Return [X, Y] of the center of cell containing provided text 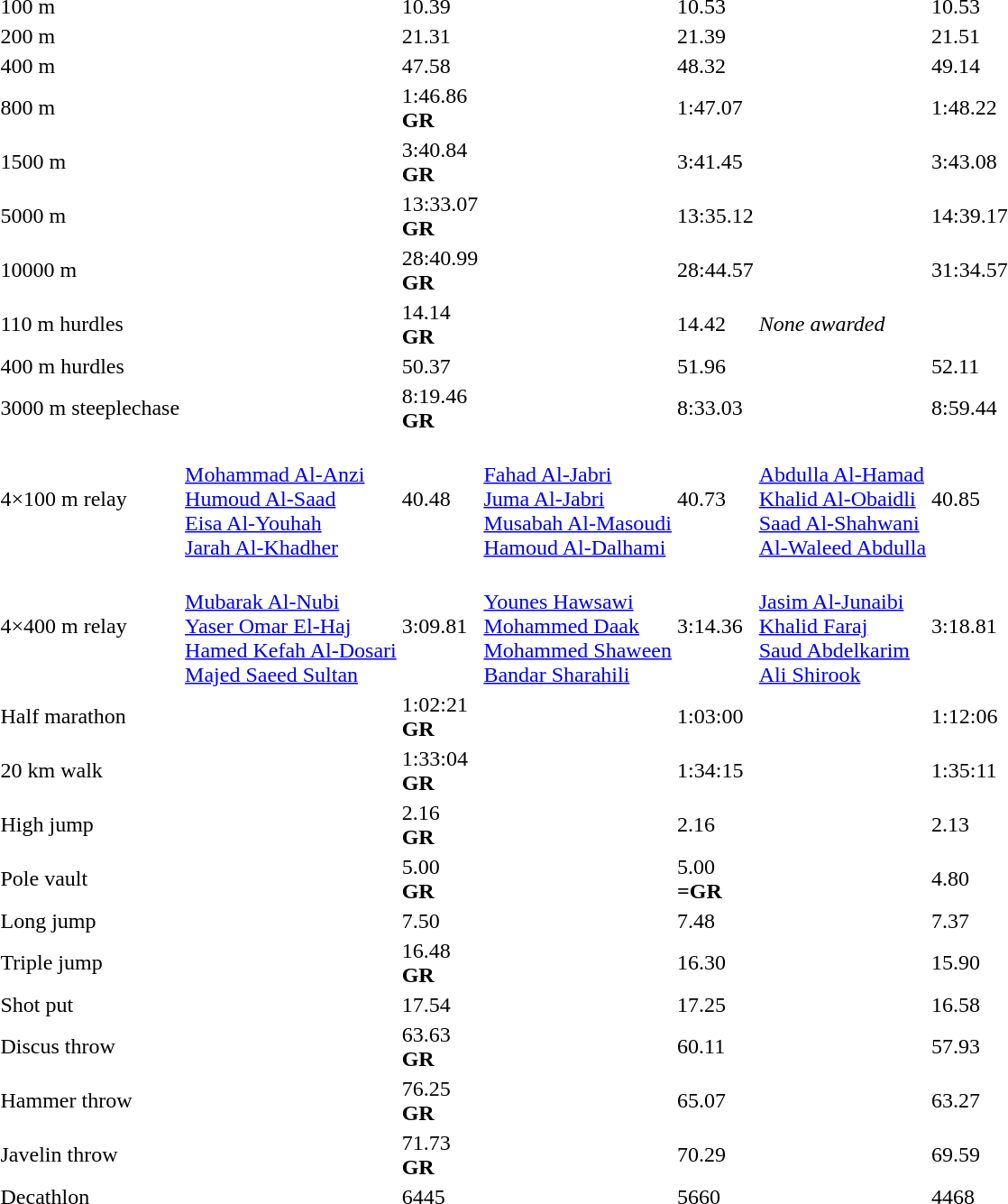
60.11 [716, 1046]
1:46.86GR [440, 108]
65.07 [716, 1100]
3:40.84GR [440, 162]
17.54 [440, 1005]
16.48GR [440, 963]
28:44.57 [716, 271]
Mohammad Al-AnziHumoud Al-SaadEisa Al-YouhahJarah Al-Khadher [291, 499]
2.16GR [440, 824]
7.48 [716, 921]
13:35.12 [716, 216]
1:03:00 [716, 716]
3:14.36 [716, 626]
16.30 [716, 963]
7.50 [440, 921]
Fahad Al-JabriJuma Al-JabriMusabah Al-MasoudiHamoud Al-Dalhami [578, 499]
40.48 [440, 499]
48.32 [716, 66]
76.25GR [440, 1100]
Mubarak Al-NubiYaser Omar El-HajHamed Kefah Al-DosariMajed Saeed Sultan [291, 626]
None awarded [842, 325]
14.14GR [440, 325]
50.37 [440, 366]
1:33:04GR [440, 770]
70.29 [716, 1154]
17.25 [716, 1005]
14.42 [716, 325]
Younes HawsawiMohammed DaakMohammed ShaweenBandar Sharahili [578, 626]
40.73 [716, 499]
Abdulla Al-HamadKhalid Al-ObaidliSaad Al-ShahwaniAl-Waleed Abdulla [842, 499]
28:40.99GR [440, 271]
8:33.03 [716, 408]
1:47.07 [716, 108]
2.16 [716, 824]
8:19.46GR [440, 408]
Jasim Al-JunaibiKhalid FarajSaud AbdelkarimAli Shirook [842, 626]
5.00=GR [716, 878]
1:02:21GR [440, 716]
3:09.81 [440, 626]
63.63GR [440, 1046]
1:34:15 [716, 770]
3:41.45 [716, 162]
13:33.07GR [440, 216]
21.39 [716, 36]
71.73GR [440, 1154]
21.31 [440, 36]
51.96 [716, 366]
47.58 [440, 66]
5.00GR [440, 878]
